Find where the given text appears and provide that cell's center as (X, Y) coordinate. 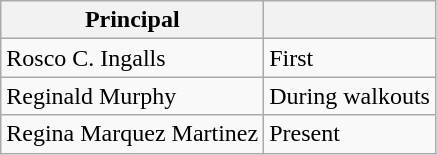
Regina Marquez Martinez (132, 134)
Present (350, 134)
During walkouts (350, 96)
Reginald Murphy (132, 96)
Principal (132, 20)
Rosco C. Ingalls (132, 58)
First (350, 58)
